Find where the given text appears and provide that cell's center as [X, Y] coordinate. 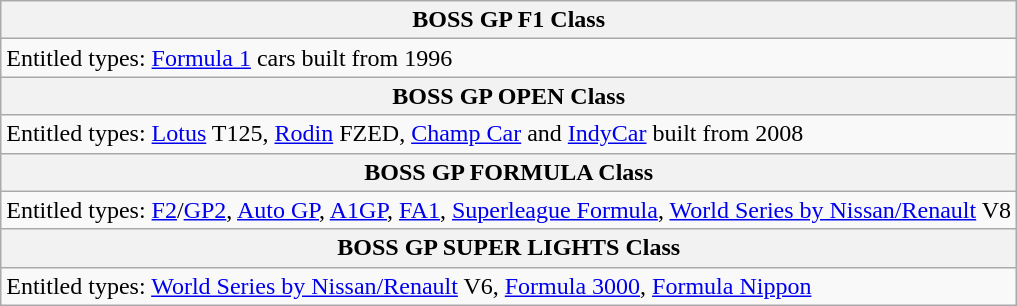
BOSS GP OPEN Class [509, 96]
Entitled types: World Series by Nissan/Renault V6, Formula 3000, Formula Nippon [509, 286]
Entitled types: Formula 1 cars built from 1996 [509, 58]
BOSS GP FORMULA Class [509, 172]
BOSS GP F1 Class [509, 20]
Entitled types: Lotus T125, Rodin FZED, Champ Car and IndyCar built from 2008 [509, 134]
BOSS GP SUPER LIGHTS Class [509, 248]
Entitled types: F2/GP2, Auto GP, A1GP, FA1, Superleague Formula, World Series by Nissan/Renault V8 [509, 210]
